Identify which cell holds the provided text, then report its [x, y] central coordinate. 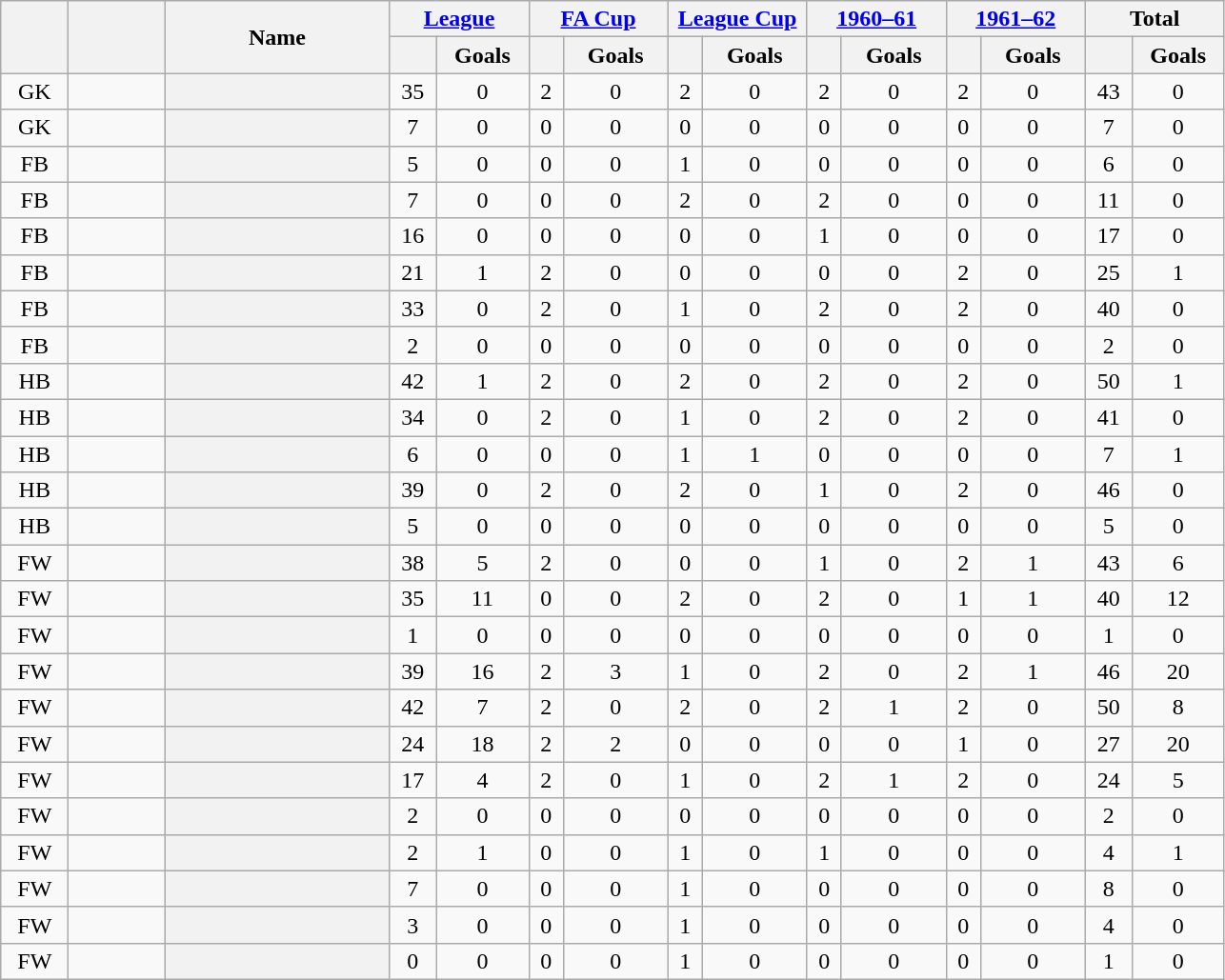
27 [1109, 744]
1961–62 [1015, 19]
Name [277, 37]
33 [413, 309]
34 [413, 417]
21 [413, 272]
Total [1155, 19]
25 [1109, 272]
18 [482, 744]
League Cup [737, 19]
FA Cup [598, 19]
12 [1177, 599]
38 [413, 563]
41 [1109, 417]
1960–61 [876, 19]
League [459, 19]
